Search for the cell housing the specified text and yield its (X, Y) center coordinate. 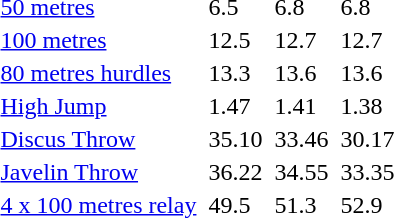
13.6 (302, 73)
1.41 (302, 106)
35.10 (236, 139)
12.5 (236, 40)
1.47 (236, 106)
12.7 (302, 40)
13.3 (236, 73)
33.46 (302, 139)
34.55 (302, 172)
36.22 (236, 172)
